Output the (X, Y) coordinate of the center of the cell containing the given text.  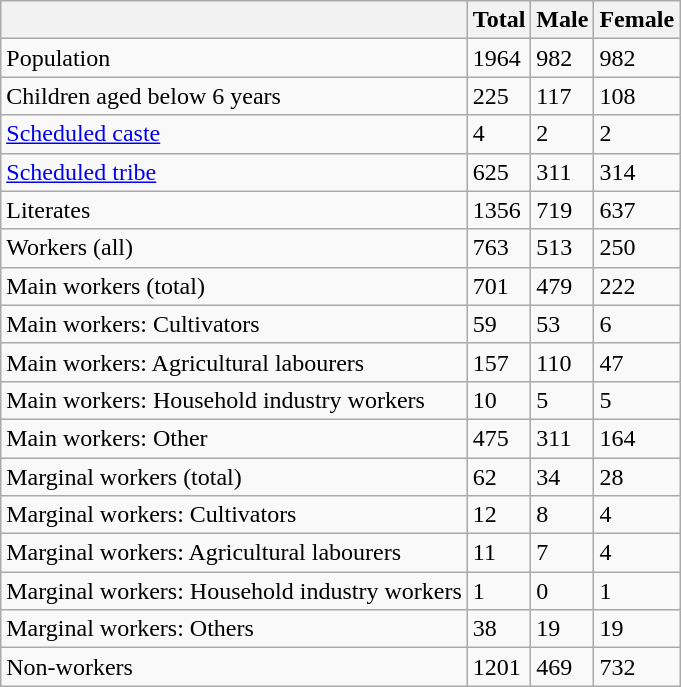
Non-workers (234, 667)
Main workers: Cultivators (234, 324)
47 (637, 362)
Scheduled caste (234, 134)
157 (499, 362)
Marginal workers: Household industry workers (234, 591)
225 (499, 96)
8 (562, 515)
108 (637, 96)
Marginal workers: Others (234, 629)
479 (562, 286)
Marginal workers: Cultivators (234, 515)
Main workers: Agricultural labourers (234, 362)
469 (562, 667)
222 (637, 286)
Main workers: Household industry workers (234, 400)
1201 (499, 667)
Children aged below 6 years (234, 96)
314 (637, 172)
Literates (234, 210)
Female (637, 20)
0 (562, 591)
625 (499, 172)
164 (637, 438)
Scheduled tribe (234, 172)
Main workers: Other (234, 438)
7 (562, 553)
Total (499, 20)
110 (562, 362)
Marginal workers (total) (234, 477)
38 (499, 629)
117 (562, 96)
1964 (499, 58)
1356 (499, 210)
62 (499, 477)
732 (637, 667)
763 (499, 248)
Workers (all) (234, 248)
701 (499, 286)
513 (562, 248)
Male (562, 20)
12 (499, 515)
250 (637, 248)
Population (234, 58)
719 (562, 210)
34 (562, 477)
637 (637, 210)
6 (637, 324)
10 (499, 400)
Main workers (total) (234, 286)
53 (562, 324)
59 (499, 324)
28 (637, 477)
475 (499, 438)
Marginal workers: Agricultural labourers (234, 553)
11 (499, 553)
